From the cell containing the given text, extract its center point as [x, y] coordinate. 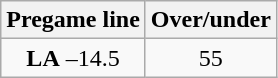
Pregame line [74, 20]
LA –14.5 [74, 58]
55 [210, 58]
Over/under [210, 20]
